Pinpoint the cell where the given text exists, returning its [x, y] midpoint coordinate. 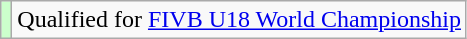
Qualified for FIVB U18 World Championship [240, 20]
